Provide the [x, y] coordinate of the cell's center where the given text is located.  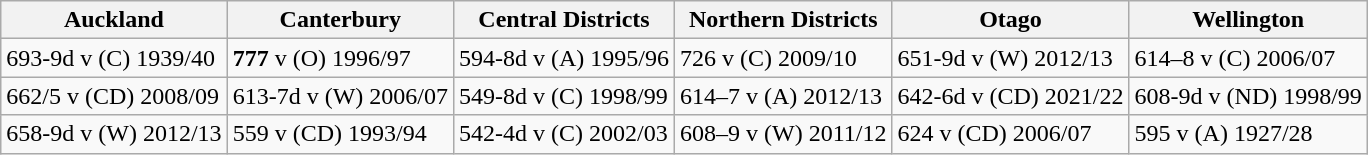
726 v (C) 2009/10 [784, 58]
608-9d v (ND) 1998/99 [1248, 96]
Central Districts [564, 20]
693-9d v (C) 1939/40 [114, 58]
Auckland [114, 20]
614–7 v (A) 2012/13 [784, 96]
658-9d v (W) 2012/13 [114, 134]
Canterbury [340, 20]
642-6d v (CD) 2021/22 [1010, 96]
777 v (O) 1996/97 [340, 58]
624 v (CD) 2006/07 [1010, 134]
542-4d v (C) 2002/03 [564, 134]
594-8d v (A) 1995/96 [564, 58]
651-9d v (W) 2012/13 [1010, 58]
595 v (A) 1927/28 [1248, 134]
662/5 v (CD) 2008/09 [114, 96]
614–8 v (C) 2006/07 [1248, 58]
559 v (CD) 1993/94 [340, 134]
613-7d v (W) 2006/07 [340, 96]
608–9 v (W) 2011/12 [784, 134]
Wellington [1248, 20]
Otago [1010, 20]
Northern Districts [784, 20]
549-8d v (C) 1998/99 [564, 96]
